Determine the (X, Y) coordinate at the center of the cell enclosing the given text.  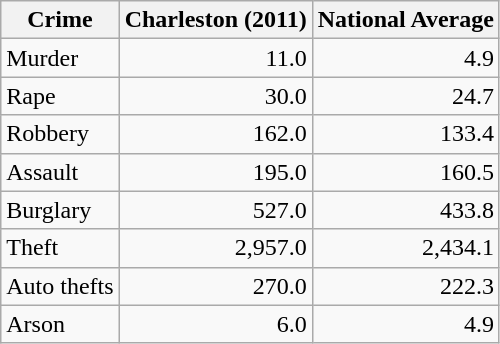
Arson (60, 324)
Rape (60, 96)
Auto thefts (60, 286)
433.8 (406, 210)
270.0 (216, 286)
133.4 (406, 134)
162.0 (216, 134)
2,957.0 (216, 248)
195.0 (216, 172)
Murder (60, 58)
222.3 (406, 286)
30.0 (216, 96)
Theft (60, 248)
National Average (406, 20)
Burglary (60, 210)
Charleston (2011) (216, 20)
2,434.1 (406, 248)
6.0 (216, 324)
11.0 (216, 58)
24.7 (406, 96)
160.5 (406, 172)
Crime (60, 20)
Assault (60, 172)
Robbery (60, 134)
527.0 (216, 210)
